For the text-containing cell, return its midpoint in (X, Y) coordinate format. 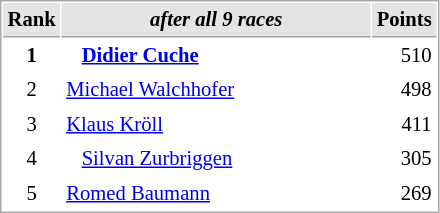
3 (32, 124)
510 (404, 56)
Klaus Kröll (216, 124)
Romed Baumann (216, 194)
after all 9 races (216, 20)
Silvan Zurbriggen (216, 158)
Didier Cuche (216, 56)
Michael Walchhofer (216, 90)
Rank (32, 20)
305 (404, 158)
269 (404, 194)
5 (32, 194)
Points (404, 20)
2 (32, 90)
411 (404, 124)
4 (32, 158)
1 (32, 56)
498 (404, 90)
